Scan for the cell matching the given text and deliver its (X, Y) coordinate at center. 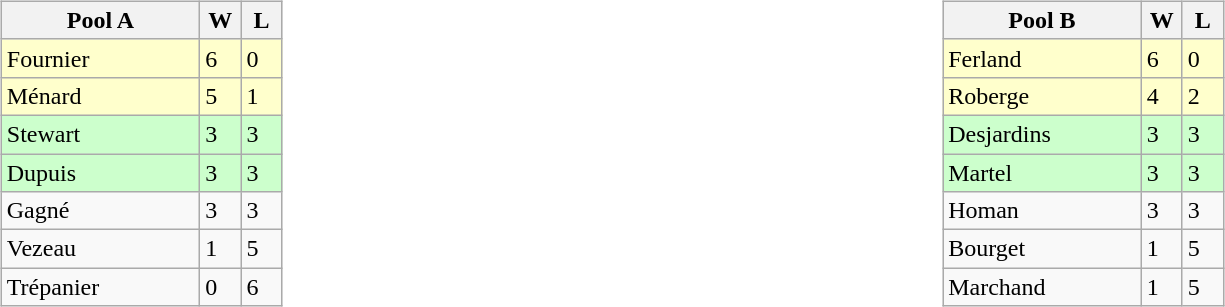
Ménard (100, 96)
Homan (1042, 211)
2 (1202, 96)
Roberge (1042, 96)
Stewart (100, 134)
Martel (1042, 173)
Pool A (100, 20)
Vezeau (100, 249)
Fournier (100, 58)
Pool B (1042, 20)
Ferland (1042, 58)
4 (1162, 96)
Gagné (100, 211)
Marchand (1042, 287)
Desjardins (1042, 134)
Trépanier (100, 287)
Bourget (1042, 249)
Dupuis (100, 173)
